Pinpoint the cell where the given text exists, returning its (x, y) midpoint coordinate. 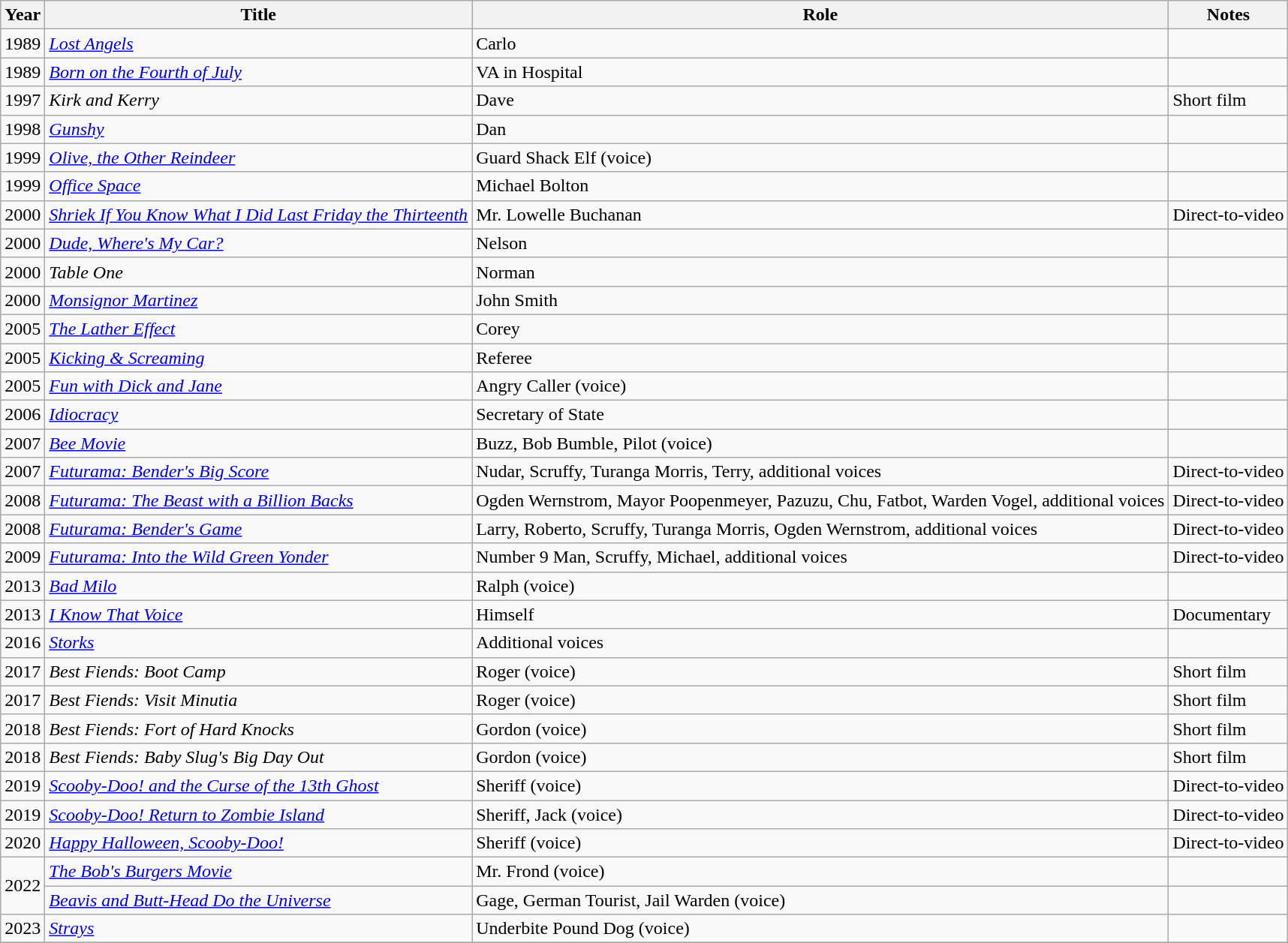
Mr. Frond (voice) (820, 872)
Happy Halloween, Scooby-Doo! (258, 843)
Ogden Wernstrom, Mayor Poopenmeyer, Pazuzu, Chu, Fatbot, Warden Vogel, additional voices (820, 500)
Secretary of State (820, 415)
Nudar, Scruffy, Turanga Morris, Terry, additional voices (820, 472)
2020 (23, 843)
Ralph (voice) (820, 586)
Corey (820, 329)
Beavis and Butt-Head Do the Universe (258, 900)
Kicking & Screaming (258, 358)
Documentary (1228, 614)
Number 9 Man, Scruffy, Michael, additional voices (820, 557)
Best Fiends: Visit Minutia (258, 700)
Futurama: Bender's Game (258, 529)
Dan (820, 129)
Sheriff, Jack (voice) (820, 814)
Angry Caller (voice) (820, 386)
Table One (258, 272)
Title (258, 15)
Referee (820, 358)
Carlo (820, 44)
2016 (23, 643)
Futurama: The Beast with a Billion Backs (258, 500)
Born on the Fourth of July (258, 72)
2022 (23, 886)
Storks (258, 643)
Best Fiends: Baby Slug's Big Day Out (258, 757)
Norman (820, 272)
Futurama: Into the Wild Green Yonder (258, 557)
Larry, Roberto, Scruffy, Turanga Morris, Ogden Wernstrom, additional voices (820, 529)
Dude, Where's My Car? (258, 243)
Futurama: Bender's Big Score (258, 472)
1997 (23, 101)
2006 (23, 415)
Himself (820, 614)
Office Space (258, 186)
2023 (23, 929)
Idiocracy (258, 415)
Monsignor Martinez (258, 300)
Buzz, Bob Bumble, Pilot (voice) (820, 443)
Gage, German Tourist, Jail Warden (voice) (820, 900)
Role (820, 15)
Best Fiends: Fort of Hard Knocks (258, 728)
Lost Angels (258, 44)
Additional voices (820, 643)
Dave (820, 101)
Kirk and Kerry (258, 101)
VA in Hospital (820, 72)
Mr. Lowelle Buchanan (820, 215)
Shriek If You Know What I Did Last Friday the Thirteenth (258, 215)
Bad Milo (258, 586)
Best Fiends: Boot Camp (258, 671)
John Smith (820, 300)
Scooby-Doo! Return to Zombie Island (258, 814)
Year (23, 15)
Bee Movie (258, 443)
Notes (1228, 15)
The Lather Effect (258, 329)
Underbite Pound Dog (voice) (820, 929)
Guard Shack Elf (voice) (820, 158)
Olive, the Other Reindeer (258, 158)
Gunshy (258, 129)
The Bob's Burgers Movie (258, 872)
I Know That Voice (258, 614)
Strays (258, 929)
Scooby-Doo! and the Curse of the 13th Ghost (258, 785)
2009 (23, 557)
Nelson (820, 243)
Michael Bolton (820, 186)
Fun with Dick and Jane (258, 386)
1998 (23, 129)
